Provide the (x, y) coordinate of the cell's center where the given text is located.  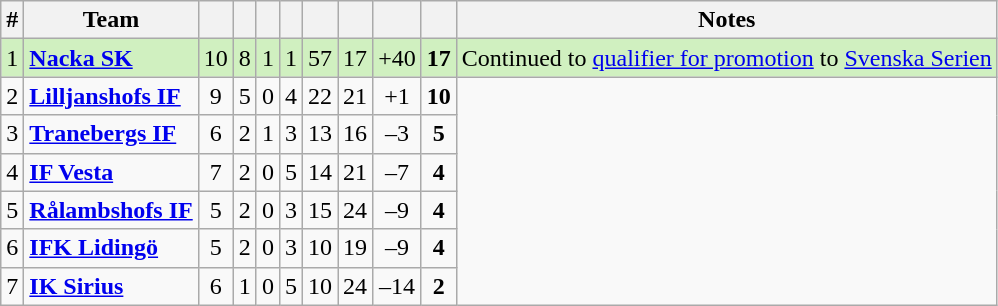
+40 (398, 58)
Continued to qualifier for promotion to Svenska Serien (726, 58)
Nacka SK (111, 58)
15 (320, 210)
14 (320, 172)
+1 (398, 96)
16 (356, 134)
19 (356, 248)
Tranebergs IF (111, 134)
–14 (398, 286)
Notes (726, 20)
–7 (398, 172)
Rålambshofs IF (111, 210)
IK Sirius (111, 286)
8 (244, 58)
# (12, 20)
IF Vesta (111, 172)
Lilljanshofs IF (111, 96)
57 (320, 58)
–3 (398, 134)
Team (111, 20)
13 (320, 134)
IFK Lidingö (111, 248)
9 (216, 96)
22 (320, 96)
